Output the [X, Y] coordinate of the center of the cell containing the given text.  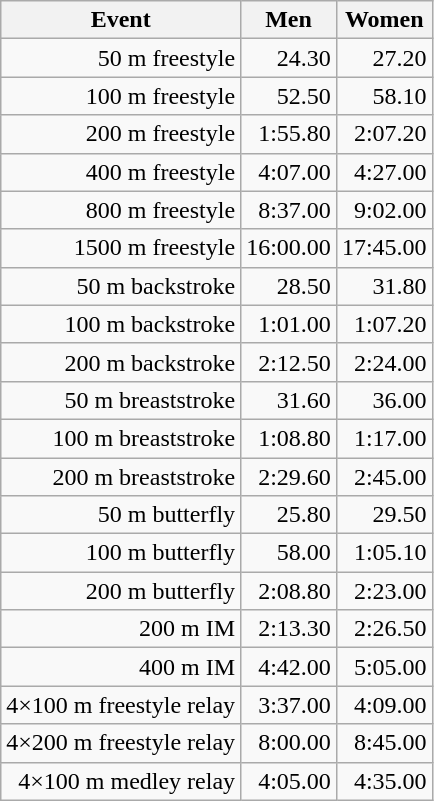
31.80 [384, 286]
58.10 [384, 96]
4:09.00 [384, 705]
Event [121, 20]
2:26.50 [384, 629]
5:05.00 [384, 667]
50 m backstroke [121, 286]
50 m breaststroke [121, 400]
3:37.00 [289, 705]
200 m backstroke [121, 362]
4:42.00 [289, 667]
52.50 [289, 96]
2:08.80 [289, 591]
29.50 [384, 515]
27.20 [384, 58]
17:45.00 [384, 248]
25.80 [289, 515]
200 m breaststroke [121, 477]
400 m freestyle [121, 172]
9:02.00 [384, 210]
4×100 m medley relay [121, 781]
4:27.00 [384, 172]
4×100 m freestyle relay [121, 705]
1:01.00 [289, 324]
16:00.00 [289, 248]
28.50 [289, 286]
36.00 [384, 400]
200 m IM [121, 629]
1:08.80 [289, 438]
1:17.00 [384, 438]
2:29.60 [289, 477]
Women [384, 20]
50 m freestyle [121, 58]
58.00 [289, 553]
1:05.10 [384, 553]
8:45.00 [384, 743]
200 m butterfly [121, 591]
8:37.00 [289, 210]
100 m breaststroke [121, 438]
100 m butterfly [121, 553]
Men [289, 20]
4:35.00 [384, 781]
2:07.20 [384, 134]
8:00.00 [289, 743]
800 m freestyle [121, 210]
50 m butterfly [121, 515]
1500 m freestyle [121, 248]
31.60 [289, 400]
2:23.00 [384, 591]
4:05.00 [289, 781]
2:12.50 [289, 362]
2:45.00 [384, 477]
4:07.00 [289, 172]
1:55.80 [289, 134]
1:07.20 [384, 324]
24.30 [289, 58]
4×200 m freestyle relay [121, 743]
2:24.00 [384, 362]
100 m backstroke [121, 324]
2:13.30 [289, 629]
100 m freestyle [121, 96]
400 m IM [121, 667]
200 m freestyle [121, 134]
